Capture the cell that displays the provided text and extract its [X, Y] central coordinate. 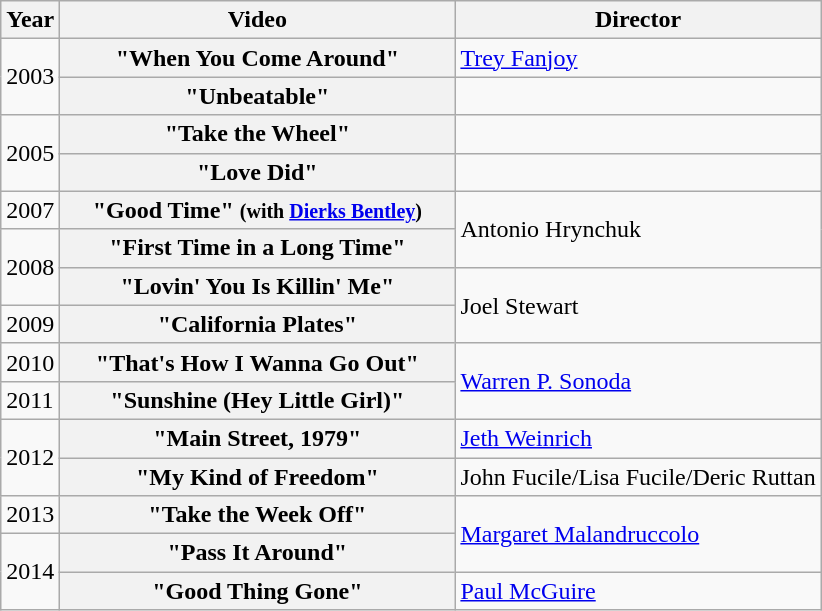
John Fucile/Lisa Fucile/Deric Ruttan [638, 477]
Paul McGuire [638, 591]
Trey Fanjoy [638, 58]
2010 [30, 362]
"That's How I Wanna Go Out" [258, 362]
"Pass It Around" [258, 553]
"Sunshine (Hey Little Girl)" [258, 400]
"Love Did" [258, 172]
Joel Stewart [638, 305]
2005 [30, 153]
"Take the Wheel" [258, 134]
Jeth Weinrich [638, 438]
"California Plates" [258, 324]
"Good Thing Gone" [258, 591]
"Lovin' You Is Killin' Me" [258, 286]
Director [638, 20]
"First Time in a Long Time" [258, 248]
2011 [30, 400]
"When You Come Around" [258, 58]
2012 [30, 457]
"Take the Week Off" [258, 515]
Antonio Hrynchuk [638, 229]
Year [30, 20]
2008 [30, 267]
Warren P. Sonoda [638, 381]
Margaret Malandruccolo [638, 534]
2009 [30, 324]
"Good Time" (with Dierks Bentley) [258, 210]
"My Kind of Freedom" [258, 477]
2014 [30, 572]
2013 [30, 515]
2003 [30, 77]
"Main Street, 1979" [258, 438]
Video [258, 20]
2007 [30, 210]
"Unbeatable" [258, 96]
